Return the (X, Y) coordinate for the center point of the cell that contains the specified text.  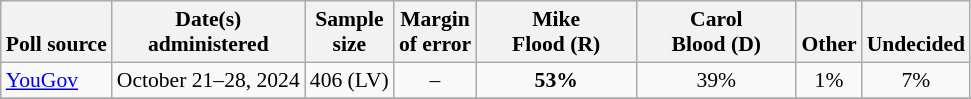
Poll source (56, 32)
39% (716, 80)
7% (916, 80)
Date(s)administered (208, 32)
Marginof error (435, 32)
CarolBlood (D) (716, 32)
53% (556, 80)
406 (LV) (350, 80)
YouGov (56, 80)
– (435, 80)
Undecided (916, 32)
October 21–28, 2024 (208, 80)
Other (828, 32)
Samplesize (350, 32)
1% (828, 80)
MikeFlood (R) (556, 32)
